Pinpoint the cell where the given text exists, returning its (x, y) midpoint coordinate. 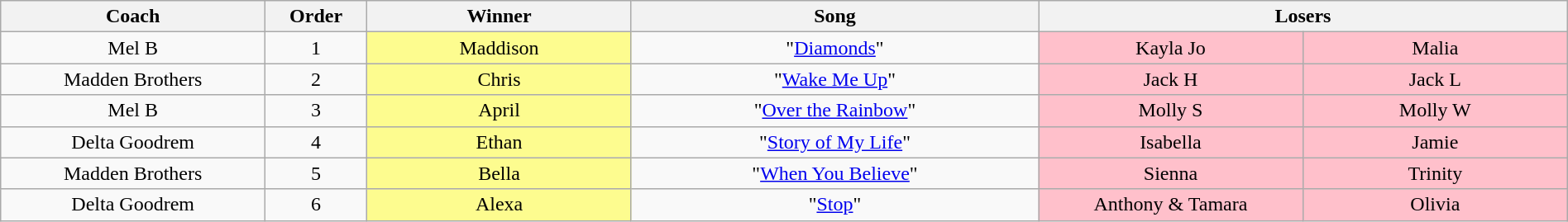
Alexa (500, 205)
3 (316, 111)
Trinity (1435, 173)
"Story of My Life" (834, 142)
Sienna (1171, 173)
1 (316, 48)
Jamie (1435, 142)
Losers (1303, 17)
Jack L (1435, 79)
Maddison (500, 48)
Jack H (1171, 79)
"Stop" (834, 205)
Molly S (1171, 111)
April (500, 111)
Isabella (1171, 142)
"Wake Me Up" (834, 79)
"Diamonds" (834, 48)
Order (316, 17)
Bella (500, 173)
Coach (133, 17)
Ethan (500, 142)
Olivia (1435, 205)
"Over the Rainbow" (834, 111)
Malia (1435, 48)
2 (316, 79)
Song (834, 17)
Winner (500, 17)
6 (316, 205)
Chris (500, 79)
5 (316, 173)
Molly W (1435, 111)
"When You Believe" (834, 173)
Kayla Jo (1171, 48)
Anthony & Tamara (1171, 205)
4 (316, 142)
